From the cell containing the given text, extract its center point as [X, Y] coordinate. 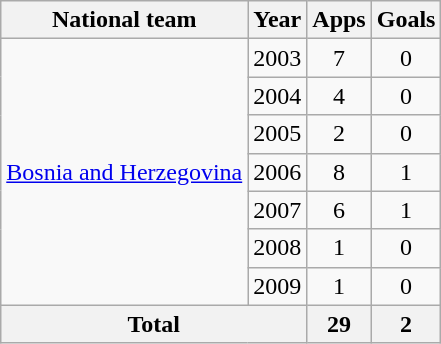
2005 [278, 134]
Apps [339, 20]
2009 [278, 286]
Bosnia and Herzegovina [124, 172]
Goals [406, 20]
6 [339, 210]
2004 [278, 96]
National team [124, 20]
2006 [278, 172]
29 [339, 324]
4 [339, 96]
7 [339, 58]
2008 [278, 248]
Total [154, 324]
Year [278, 20]
2007 [278, 210]
2003 [278, 58]
8 [339, 172]
